Capture the cell that displays the provided text and extract its (X, Y) central coordinate. 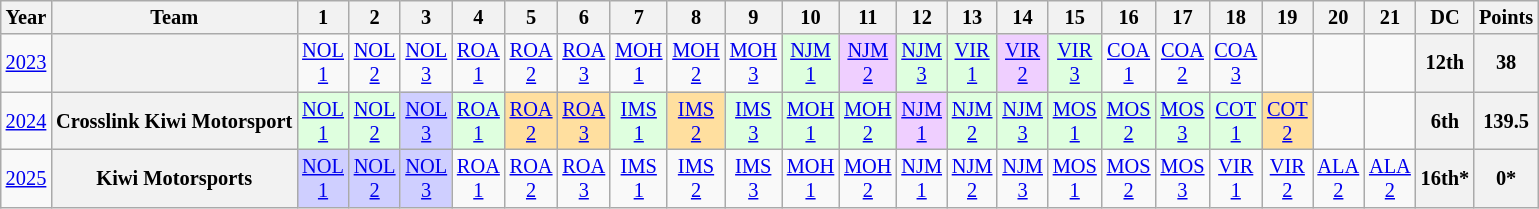
DC (1445, 17)
8 (696, 17)
10 (810, 17)
2023 (26, 63)
17 (1183, 17)
Points (1506, 17)
Team (174, 17)
COA3 (1236, 63)
12 (921, 17)
0* (1506, 178)
12th (1445, 63)
38 (1506, 63)
6th (1445, 121)
COA2 (1183, 63)
Crosslink Kiwi Motorsport (174, 121)
COT2 (1287, 121)
2025 (26, 178)
4 (478, 17)
3 (426, 17)
1 (323, 17)
16 (1129, 17)
139.5 (1506, 121)
VIR3 (1075, 63)
16th* (1445, 178)
15 (1075, 17)
9 (754, 17)
6 (584, 17)
Year (26, 17)
MOH3 (754, 63)
2024 (26, 121)
19 (1287, 17)
2 (375, 17)
21 (1390, 17)
COA1 (1129, 63)
COT1 (1236, 121)
5 (532, 17)
13 (972, 17)
7 (638, 17)
11 (868, 17)
Kiwi Motorsports (174, 178)
18 (1236, 17)
14 (1022, 17)
20 (1339, 17)
